Return the [X, Y] coordinate for the center point of the cell that contains the specified text.  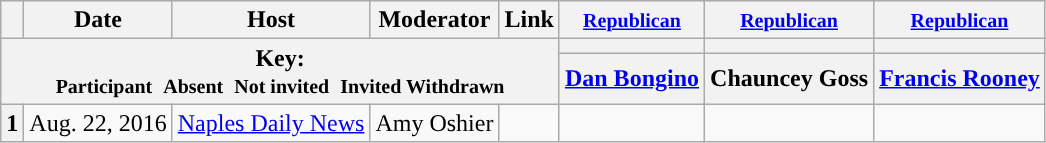
Amy Oshier [434, 123]
Dan Bongino [632, 78]
Host [271, 20]
Link [529, 20]
Chauncey Goss [790, 78]
Aug. 22, 2016 [98, 123]
Key: Participant Absent Not invited Invited Withdrawn [280, 72]
Moderator [434, 20]
Date [98, 20]
Naples Daily News [271, 123]
Francis Rooney [960, 78]
1 [12, 123]
